From the cell containing the given text, extract its center point as [x, y] coordinate. 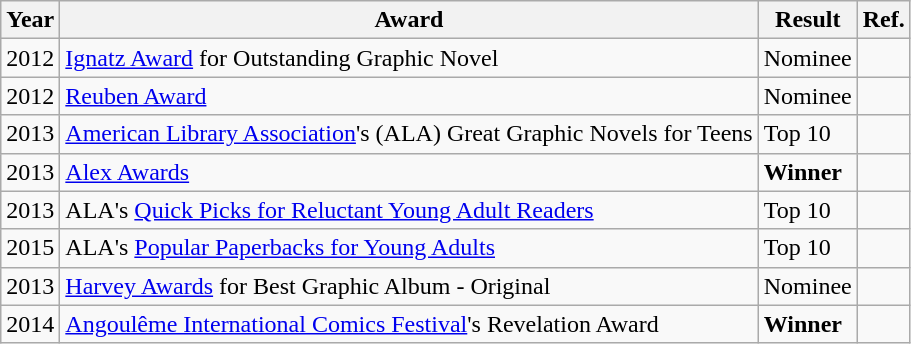
2014 [30, 324]
ALA's Quick Picks for Reluctant Young Adult Readers [409, 210]
2015 [30, 248]
Year [30, 20]
Ref. [884, 20]
Award [409, 20]
Alex Awards [409, 172]
Angoulême International Comics Festival's Revelation Award [409, 324]
Result [808, 20]
Ignatz Award for Outstanding Graphic Novel [409, 58]
Harvey Awards for Best Graphic Album - Original [409, 286]
ALA's Popular Paperbacks for Young Adults [409, 248]
American Library Association's (ALA) Great Graphic Novels for Teens [409, 134]
Reuben Award [409, 96]
